Provide the (x, y) coordinate of the cell's center where the given text is located.  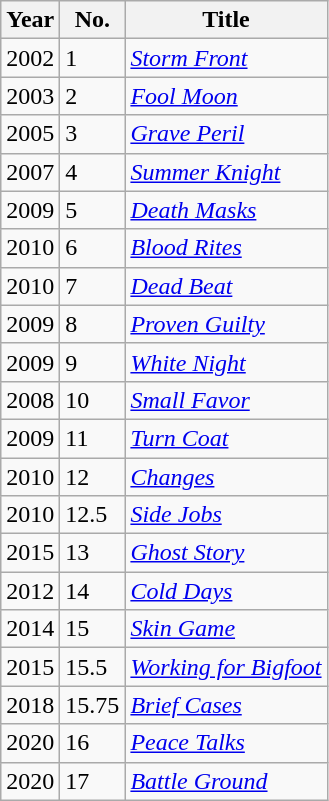
2003 (30, 96)
15.5 (92, 667)
16 (92, 743)
Turn Coat (226, 438)
Cold Days (226, 591)
Grave Peril (226, 134)
15 (92, 629)
2008 (30, 400)
2 (92, 96)
14 (92, 591)
Ghost Story (226, 553)
11 (92, 438)
2005 (30, 134)
Working for Bigfoot (226, 667)
10 (92, 400)
Small Favor (226, 400)
8 (92, 324)
White Night (226, 362)
Brief Cases (226, 705)
Changes (226, 477)
2012 (30, 591)
12.5 (92, 515)
Battle Ground (226, 781)
4 (92, 172)
7 (92, 286)
6 (92, 248)
Side Jobs (226, 515)
Summer Knight (226, 172)
17 (92, 781)
13 (92, 553)
No. (92, 20)
2018 (30, 705)
Title (226, 20)
3 (92, 134)
1 (92, 58)
2002 (30, 58)
9 (92, 362)
Storm Front (226, 58)
Peace Talks (226, 743)
Death Masks (226, 210)
2007 (30, 172)
Proven Guilty (226, 324)
Year (30, 20)
Fool Moon (226, 96)
Blood Rites (226, 248)
15.75 (92, 705)
Dead Beat (226, 286)
12 (92, 477)
Skin Game (226, 629)
5 (92, 210)
2014 (30, 629)
